Pinpoint the cell where the given text exists, returning its [x, y] midpoint coordinate. 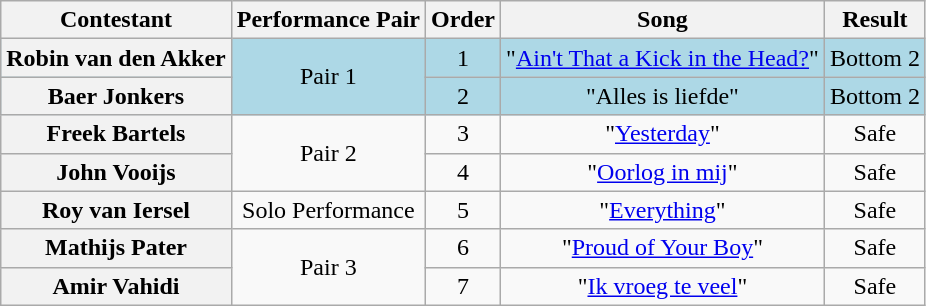
1 [464, 58]
Baer Jonkers [116, 96]
Order [464, 20]
6 [464, 248]
Result [874, 20]
Pair 1 [328, 77]
"Alles is liefde" [663, 96]
"Yesterday" [663, 134]
4 [464, 172]
John Vooijs [116, 172]
"Ik vroeg te veel" [663, 286]
Pair 2 [328, 153]
Pair 3 [328, 267]
"Proud of Your Boy" [663, 248]
5 [464, 210]
3 [464, 134]
Robin van den Akker [116, 58]
Roy van Iersel [116, 210]
Mathijs Pater [116, 248]
Contestant [116, 20]
Solo Performance [328, 210]
"Ain't That a Kick in the Head?" [663, 58]
Song [663, 20]
"Everything" [663, 210]
Performance Pair [328, 20]
"Oorlog in mij" [663, 172]
7 [464, 286]
Freek Bartels [116, 134]
2 [464, 96]
Amir Vahidi [116, 286]
